Extract the [x, y] coordinate from the center of the cell holding the provided text.  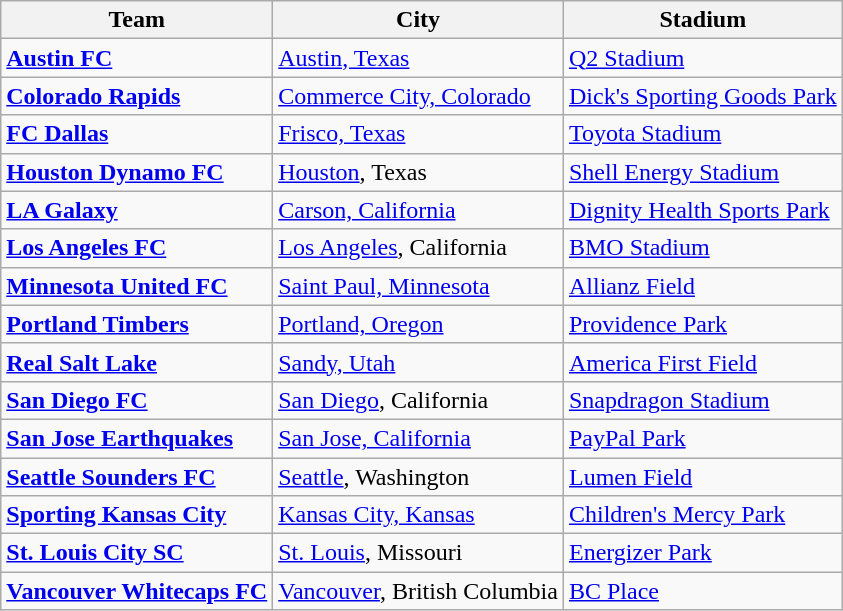
Team [137, 20]
Real Salt Lake [137, 362]
Children's Mercy Park [702, 515]
Stadium [702, 20]
Toyota Stadium [702, 134]
Sandy, Utah [418, 362]
Commerce City, Colorado [418, 96]
San Jose Earthquakes [137, 438]
St. Louis City SC [137, 553]
Dignity Health Sports Park [702, 210]
Seattle Sounders FC [137, 477]
San Diego, California [418, 400]
LA Galaxy [137, 210]
Q2 Stadium [702, 58]
Austin FC [137, 58]
Dick's Sporting Goods Park [702, 96]
Los Angeles FC [137, 248]
America First Field [702, 362]
St. Louis, Missouri [418, 553]
Energizer Park [702, 553]
BMO Stadium [702, 248]
Austin, Texas [418, 58]
Vancouver, British Columbia [418, 591]
Los Angeles, California [418, 248]
PayPal Park [702, 438]
City [418, 20]
Portland, Oregon [418, 324]
Portland Timbers [137, 324]
Frisco, Texas [418, 134]
Kansas City, Kansas [418, 515]
Saint Paul, Minnesota [418, 286]
FC Dallas [137, 134]
Allianz Field [702, 286]
Shell Energy Stadium [702, 172]
Sporting Kansas City [137, 515]
San Diego FC [137, 400]
BC Place [702, 591]
Houston, Texas [418, 172]
Minnesota United FC [137, 286]
Colorado Rapids [137, 96]
Seattle, Washington [418, 477]
Providence Park [702, 324]
Lumen Field [702, 477]
Snapdragon Stadium [702, 400]
Carson, California [418, 210]
Vancouver Whitecaps FC [137, 591]
Houston Dynamo FC [137, 172]
San Jose, California [418, 438]
